Return the (X, Y) coordinate for the center point of the cell that contains the specified text.  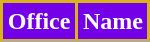
Name (114, 22)
Office (40, 22)
